Find where the given text appears and provide that cell's center as [X, Y] coordinate. 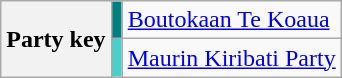
Party key [56, 39]
Maurin Kiribati Party [232, 58]
Boutokaan Te Koaua [232, 20]
